Return the [x, y] coordinate for the center point of the cell that contains the specified text.  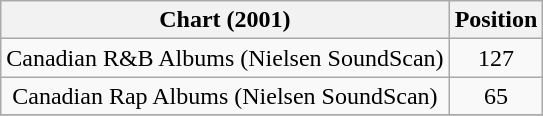
Position [496, 20]
Chart (2001) [225, 20]
Canadian Rap Albums (Nielsen SoundScan) [225, 96]
Canadian R&B Albums (Nielsen SoundScan) [225, 58]
65 [496, 96]
127 [496, 58]
